Scan for the cell matching the given text and deliver its (X, Y) coordinate at center. 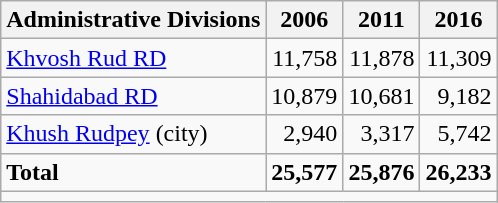
25,876 (382, 172)
Administrative Divisions (134, 20)
10,879 (304, 96)
11,758 (304, 58)
2016 (458, 20)
26,233 (458, 172)
2011 (382, 20)
11,309 (458, 58)
2006 (304, 20)
Khvosh Rud RD (134, 58)
3,317 (382, 134)
2,940 (304, 134)
10,681 (382, 96)
Total (134, 172)
Khush Rudpey (city) (134, 134)
11,878 (382, 58)
9,182 (458, 96)
25,577 (304, 172)
5,742 (458, 134)
Shahidabad RD (134, 96)
